Find where the given text appears and provide that cell's center as [x, y] coordinate. 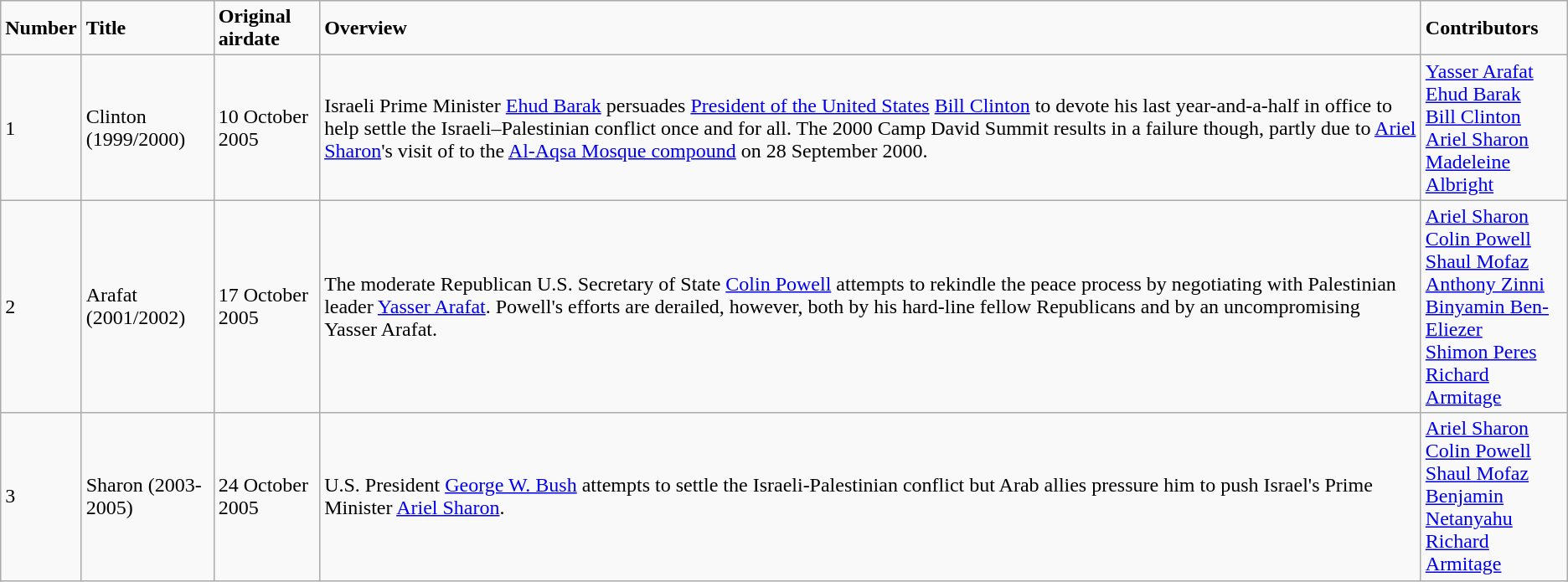
Arafat (2001/2002) [147, 306]
Sharon (2003-2005) [147, 497]
24 October 2005 [266, 497]
3 [41, 497]
Contributors [1494, 28]
2 [41, 306]
Number [41, 28]
Yasser ArafatEhud BarakBill ClintonAriel SharonMadeleine Albright [1494, 127]
17 October 2005 [266, 306]
Overview [871, 28]
Ariel SharonColin PowellShaul MofazAnthony ZinniBinyamin Ben-EliezerShimon PeresRichard Armitage [1494, 306]
Ariel SharonColin PowellShaul MofazBenjamin Netanyahu Richard Armitage [1494, 497]
Original airdate [266, 28]
Clinton (1999/2000) [147, 127]
10 October 2005 [266, 127]
1 [41, 127]
Title [147, 28]
